Scan for the cell matching the given text and deliver its [x, y] coordinate at center. 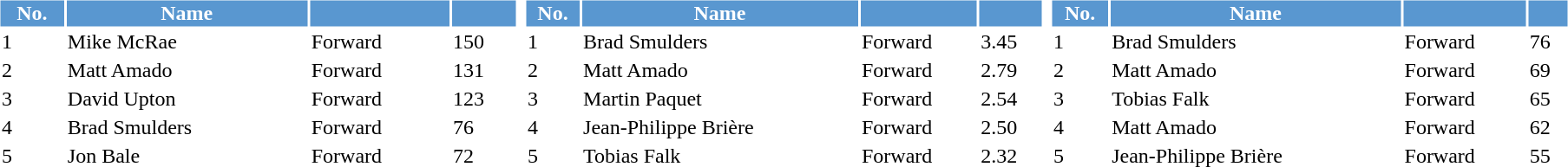
65 [1548, 100]
Martin Paquet [720, 100]
2.79 [1011, 70]
Tobias Falk [1256, 100]
131 [483, 70]
Mike McRae [187, 42]
David Upton [187, 100]
Jean-Philippe Brière [720, 127]
69 [1548, 70]
150 [483, 42]
3.45 [1011, 42]
2.50 [1011, 127]
62 [1548, 127]
2.54 [1011, 100]
123 [483, 100]
